Find where the given text appears and provide that cell's center as (X, Y) coordinate. 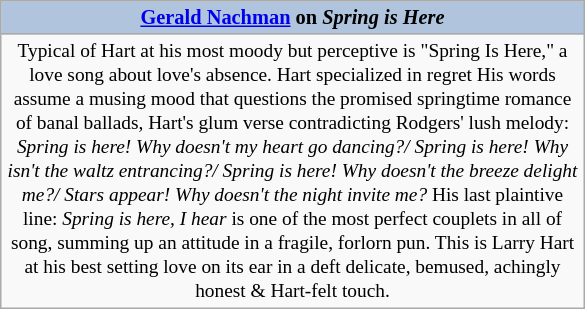
Gerald Nachman on Spring is Here (293, 17)
